Capture the cell that displays the provided text and extract its (x, y) central coordinate. 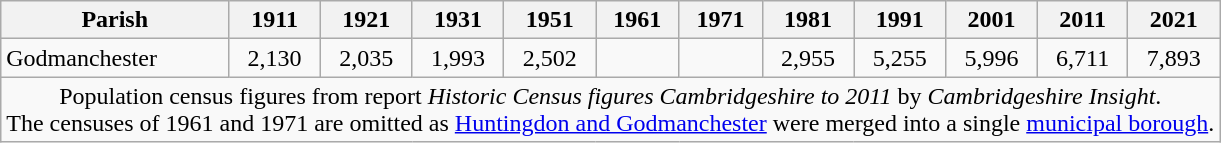
Parish (115, 20)
2011 (1082, 20)
1951 (550, 20)
1911 (275, 20)
2001 (992, 20)
2,955 (808, 58)
1991 (900, 20)
1961 (638, 20)
2,035 (366, 58)
1,993 (458, 58)
2,130 (275, 58)
5,996 (992, 58)
6,711 (1082, 58)
2,502 (550, 58)
1931 (458, 20)
1981 (808, 20)
2021 (1174, 20)
7,893 (1174, 58)
1921 (366, 20)
1971 (720, 20)
Godmanchester (115, 58)
5,255 (900, 58)
